Identify which cell holds the provided text, then report its (x, y) central coordinate. 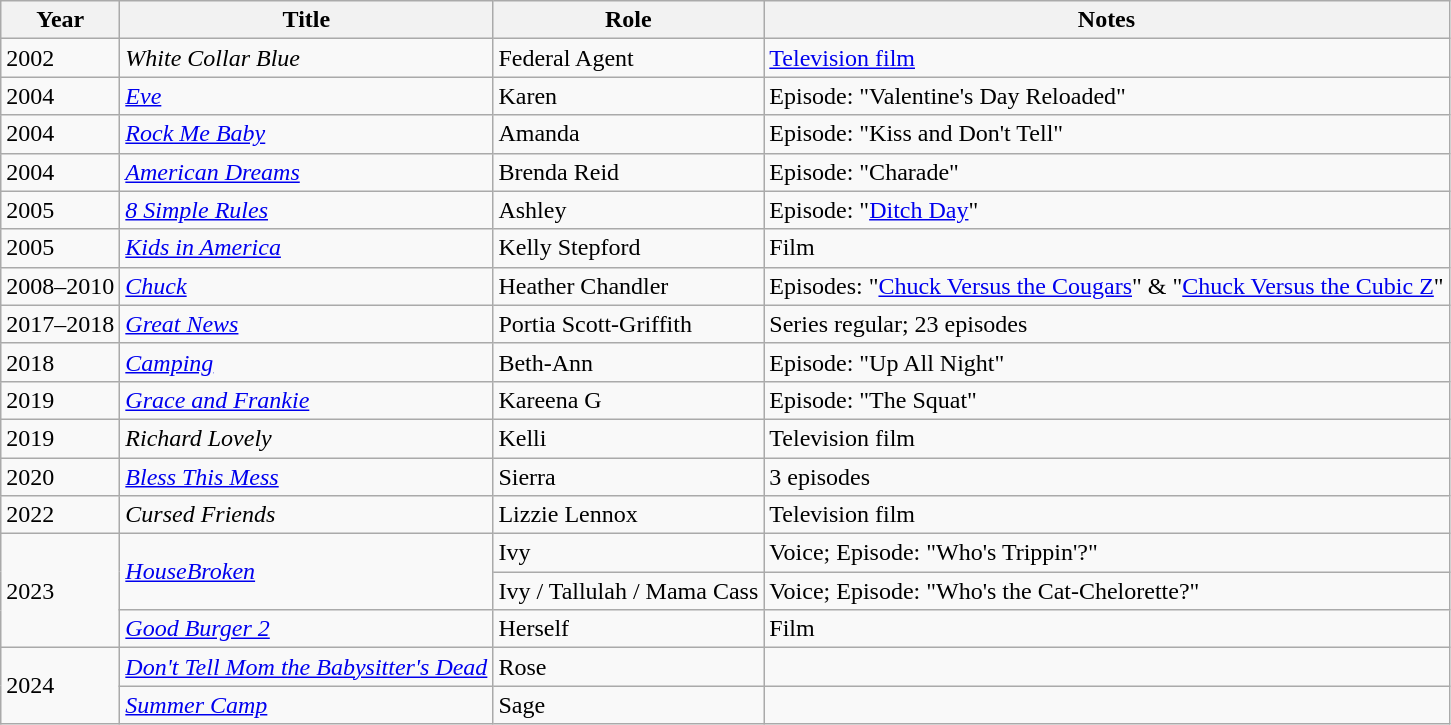
Voice; Episode: "Who's the Cat-Chelorette?" (1106, 591)
Role (628, 20)
Episode: "Valentine's Day Reloaded" (1106, 96)
Ivy (628, 553)
Kelli (628, 438)
Kelly Stepford (628, 248)
2008–2010 (60, 286)
2002 (60, 58)
Notes (1106, 20)
Episode: "Ditch Day" (1106, 210)
White Collar Blue (306, 58)
2024 (60, 686)
Kareena G (628, 400)
Episode: "The Squat" (1106, 400)
Don't Tell Mom the Babysitter's Dead (306, 667)
Portia Scott-Griffith (628, 324)
Series regular; 23 episodes (1106, 324)
Year (60, 20)
Sage (628, 705)
Brenda Reid (628, 172)
Kids in America (306, 248)
Beth-Ann (628, 362)
Summer Camp (306, 705)
Amanda (628, 134)
Bless This Mess (306, 477)
3 episodes (1106, 477)
Title (306, 20)
Episode: "Up All Night" (1106, 362)
Grace and Frankie (306, 400)
HouseBroken (306, 572)
Heather Chandler (628, 286)
Eve (306, 96)
2023 (60, 591)
2022 (60, 515)
Rose (628, 667)
American Dreams (306, 172)
Lizzie Lennox (628, 515)
Episode: "Kiss and Don't Tell" (1106, 134)
Ivy / Tallulah / Mama Cass (628, 591)
Ashley (628, 210)
2018 (60, 362)
Karen (628, 96)
8 Simple Rules (306, 210)
Chuck (306, 286)
Sierra (628, 477)
Richard Lovely (306, 438)
Good Burger 2 (306, 629)
2017–2018 (60, 324)
Great News (306, 324)
Federal Agent (628, 58)
Cursed Friends (306, 515)
Episodes: "Chuck Versus the Cougars" & "Chuck Versus the Cubic Z" (1106, 286)
Rock Me Baby (306, 134)
Herself (628, 629)
2020 (60, 477)
Voice; Episode: "Who's Trippin'?" (1106, 553)
Camping (306, 362)
Episode: "Charade" (1106, 172)
